Detect which cell encompasses the target text, then output its (X, Y) center coordinate. 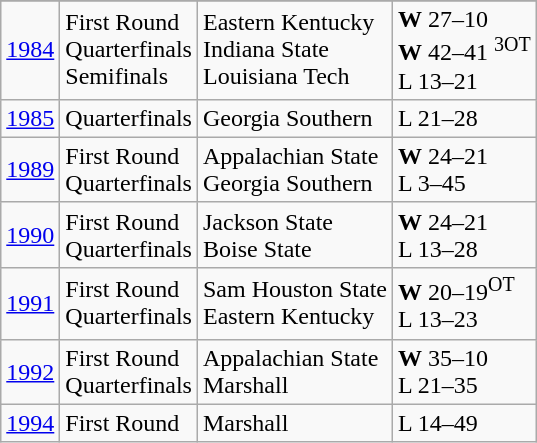
1992 (30, 372)
Appalachian StateGeorgia Southern (294, 170)
W 24–21L 13–28 (465, 234)
1990 (30, 234)
First Round (129, 423)
1991 (30, 303)
1994 (30, 423)
Appalachian StateMarshall (294, 372)
1989 (30, 170)
Eastern KentuckyIndiana StateLouisiana Tech (294, 50)
Marshall (294, 423)
Quarterfinals (129, 118)
L 14–49 (465, 423)
1984 (30, 50)
W 20–19OTL 13–23 (465, 303)
First RoundQuarterfinalsSemifinals (129, 50)
W 24–21L 3–45 (465, 170)
W 27–10W 42–41 3OTL 13–21 (465, 50)
L 21–28 (465, 118)
W 35–10L 21–35 (465, 372)
Georgia Southern (294, 118)
Sam Houston StateEastern Kentucky (294, 303)
1985 (30, 118)
Jackson StateBoise State (294, 234)
